Output the (x, y) coordinate of the center of the cell containing the given text.  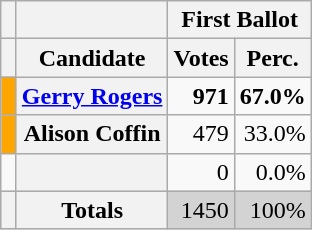
33.0% (272, 134)
0.0% (272, 172)
First Ballot (240, 20)
100% (272, 210)
Votes (201, 58)
0 (201, 172)
Gerry Rogers (92, 96)
479 (201, 134)
Alison Coffin (92, 134)
Totals (92, 210)
971 (201, 96)
Perc. (272, 58)
67.0% (272, 96)
Candidate (92, 58)
1450 (201, 210)
